Find where the given text appears and provide that cell's center as [X, Y] coordinate. 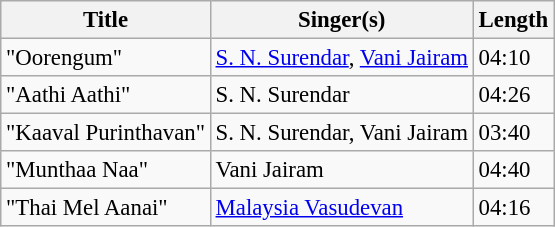
Singer(s) [342, 20]
Vani Jairam [342, 170]
04:40 [513, 170]
S. N. Surendar [342, 95]
Title [106, 20]
"Thai Mel Aanai" [106, 208]
"Oorengum" [106, 58]
Length [513, 20]
04:10 [513, 58]
"Kaaval Purinthavan" [106, 133]
"Munthaa Naa" [106, 170]
04:26 [513, 95]
04:16 [513, 208]
"Aathi Aathi" [106, 95]
Malaysia Vasudevan [342, 208]
03:40 [513, 133]
